Output the (X, Y) coordinate of the center of the cell containing the given text.  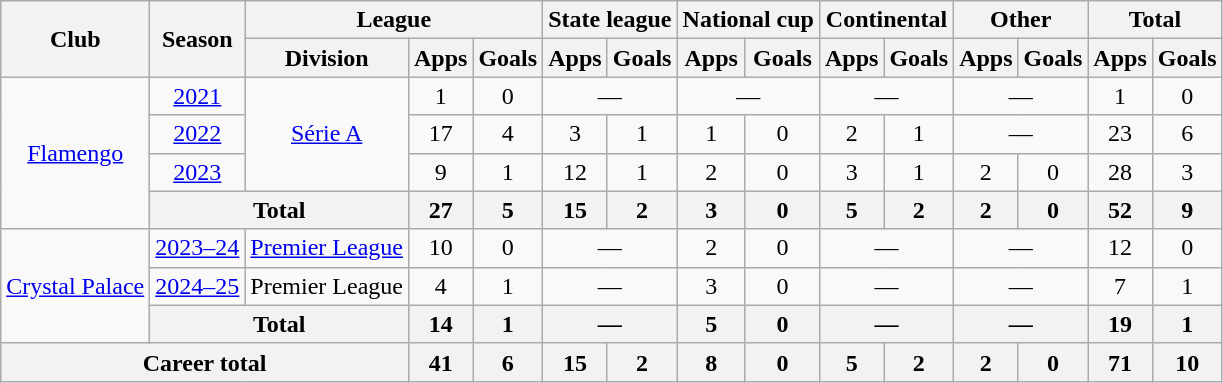
19 (1120, 324)
2024–25 (198, 286)
Club (76, 39)
2023 (198, 172)
Série A (327, 134)
71 (1120, 362)
7 (1120, 286)
2023–24 (198, 248)
23 (1120, 134)
Season (198, 39)
League (394, 20)
17 (440, 134)
2022 (198, 134)
41 (440, 362)
Division (327, 58)
27 (440, 210)
8 (711, 362)
Continental (886, 20)
National cup (748, 20)
14 (440, 324)
28 (1120, 172)
State league (610, 20)
Crystal Palace (76, 286)
2021 (198, 96)
Career total (205, 362)
Other (1021, 20)
52 (1120, 210)
Flamengo (76, 153)
